Provide the (x, y) coordinate of the cell's center where the given text is located.  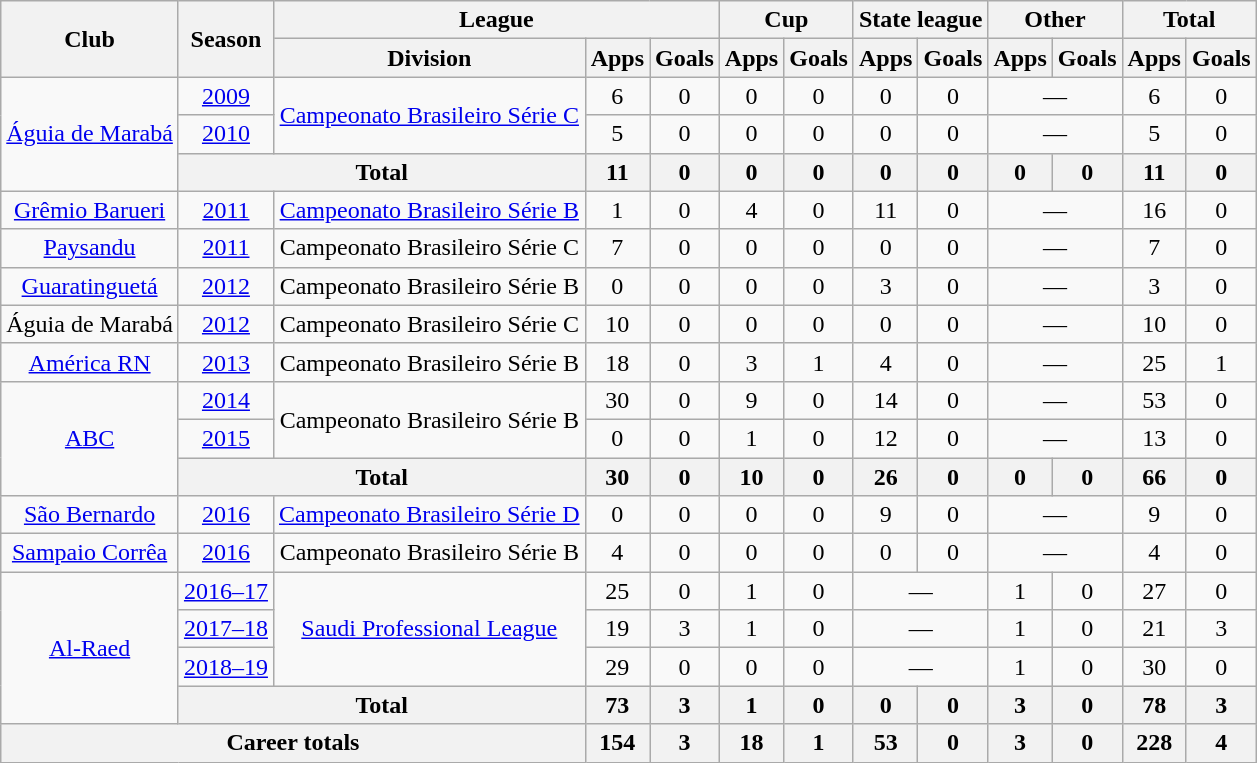
27 (1154, 591)
Al-Raed (90, 648)
League (496, 20)
21 (1154, 629)
Cup (786, 20)
2016–17 (226, 591)
Saudi Professional League (429, 629)
2017–18 (226, 629)
Division (429, 58)
Career totals (293, 743)
13 (1154, 438)
América RN (90, 362)
2013 (226, 362)
Club (90, 39)
Season (226, 39)
2018–19 (226, 667)
ABC (90, 438)
2009 (226, 96)
66 (1154, 477)
16 (1154, 210)
73 (617, 705)
26 (885, 477)
154 (617, 743)
29 (617, 667)
228 (1154, 743)
Grêmio Barueri (90, 210)
Paysandu (90, 248)
78 (1154, 705)
12 (885, 438)
14 (885, 400)
2010 (226, 134)
Campeonato Brasileiro Série D (429, 515)
State league (920, 20)
Sampaio Corrêa (90, 553)
2014 (226, 400)
Other (1055, 20)
2015 (226, 438)
19 (617, 629)
Guaratinguetá (90, 286)
São Bernardo (90, 515)
